Scan for the cell matching the given text and deliver its (X, Y) coordinate at center. 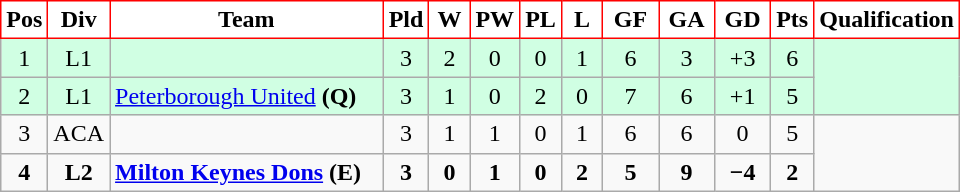
GF (630, 20)
Pos (24, 20)
9 (687, 172)
GA (687, 20)
−4 (743, 172)
Team (247, 20)
4 (24, 172)
PW (495, 20)
Milton Keynes Dons (E) (247, 172)
ACA (79, 134)
L2 (79, 172)
Pts (792, 20)
7 (630, 96)
W (450, 20)
GD (743, 20)
Pld (406, 20)
Div (79, 20)
Qualification (887, 20)
L (582, 20)
+1 (743, 96)
+3 (743, 58)
PL (541, 20)
Peterborough United (Q) (247, 96)
